From the cell containing the given text, extract its center point as [X, Y] coordinate. 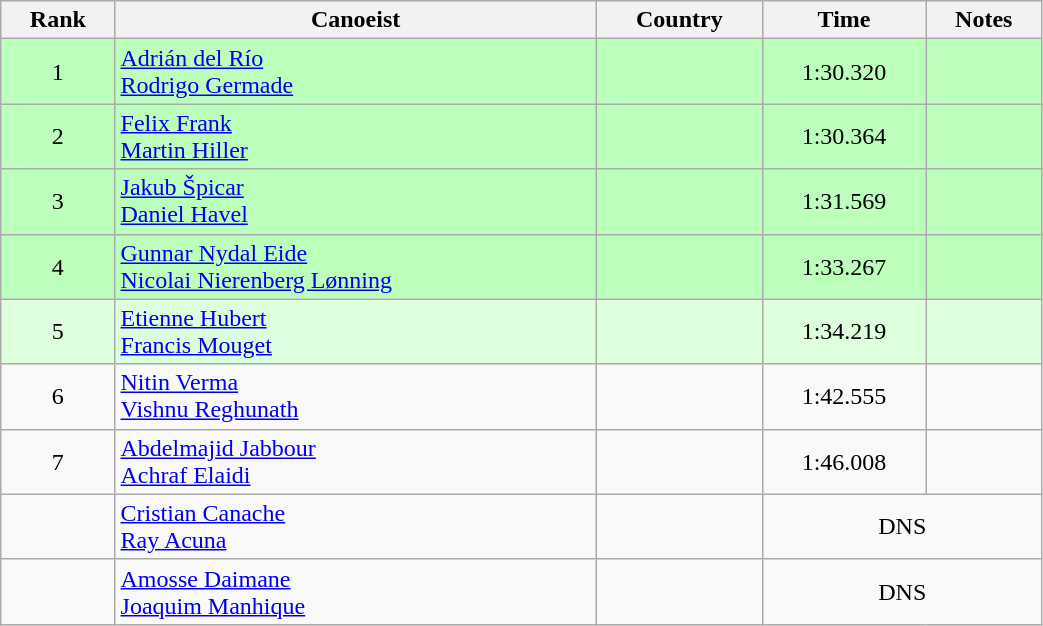
2 [58, 136]
1:33.267 [844, 266]
Felix FrankMartin Hiller [356, 136]
Cristian CanacheRay Acuna [356, 526]
1:30.320 [844, 72]
1:31.569 [844, 202]
4 [58, 266]
Rank [58, 20]
1:46.008 [844, 462]
Jakub ŠpicarDaniel Havel [356, 202]
Abdelmajid JabbourAchraf Elaidi [356, 462]
Nitin VermaVishnu Reghunath [356, 396]
Adrián del RíoRodrigo Germade [356, 72]
1:42.555 [844, 396]
Time [844, 20]
1 [58, 72]
3 [58, 202]
1:34.219 [844, 332]
6 [58, 396]
7 [58, 462]
Gunnar Nydal EideNicolai Nierenberg Lønning [356, 266]
Etienne HubertFrancis Mouget [356, 332]
Country [679, 20]
Notes [984, 20]
Amosse DaimaneJoaquim Manhique [356, 592]
1:30.364 [844, 136]
Canoeist [356, 20]
5 [58, 332]
